Search for the cell housing the specified text and yield its [x, y] center coordinate. 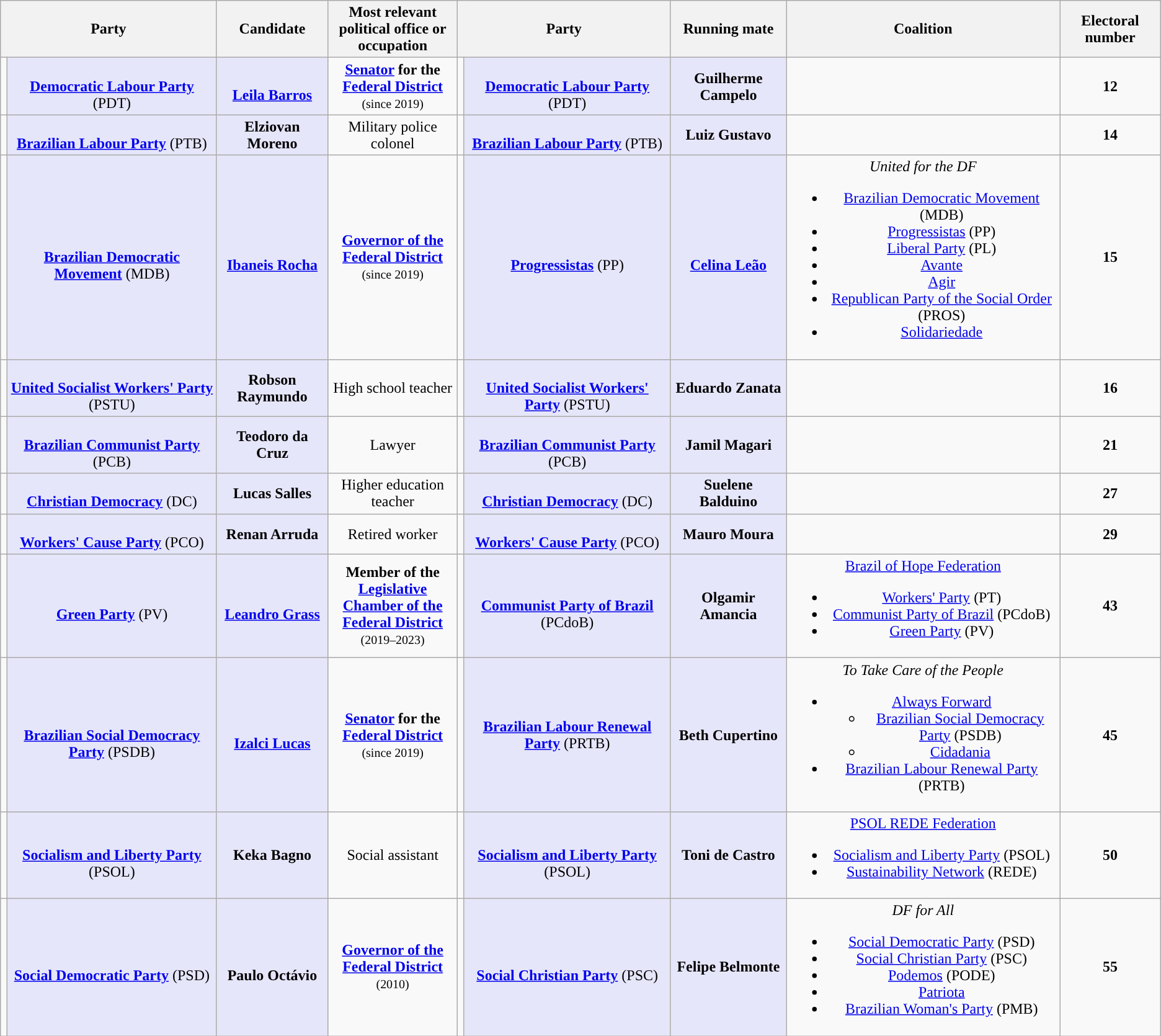
To Take Care of the PeopleAlways ForwardBrazilian Social Democracy Party (PSDB)CidadaniaBrazilian Labour Renewal Party (PRTB) [923, 735]
27 [1110, 494]
45 [1110, 735]
Olgamir Amancia [728, 605]
50 [1110, 855]
Social assistant [393, 855]
21 [1110, 445]
Leila Barros [272, 86]
Teodoro da Cruz [272, 445]
Brazilian Social Democracy Party (PSDB) [112, 735]
Brazil of Hope FederationWorkers' Party (PT)Communist Party of Brazil (PCdoB)Green Party (PV) [923, 605]
Candidate [272, 29]
Lucas Salles [272, 494]
Eduardo Zanata [728, 388]
16 [1110, 388]
12 [1110, 86]
Most relevant political office or occupation [393, 29]
43 [1110, 605]
Felipe Belmonte [728, 967]
29 [1110, 534]
PSOL REDE FederationSocialism and Liberty Party (PSOL)Sustainability Network (REDE) [923, 855]
Celina Leão [728, 257]
Beth Cupertino [728, 735]
Electoral number [1110, 29]
14 [1110, 135]
Toni de Castro [728, 855]
Brazilian Democratic Movement (MDB) [112, 257]
Running mate [728, 29]
Retired worker [393, 534]
Member of the Legislative Chamber of the Federal District(2019–2023) [393, 605]
Mauro Moura [728, 534]
DF for AllSocial Democratic Party (PSD)Social Christian Party (PSC)Podemos (PODE)PatriotaBrazilian Woman's Party (PMB) [923, 967]
High school teacher [393, 388]
Renan Arruda [272, 534]
55 [1110, 967]
15 [1110, 257]
Military police colonel [393, 135]
Ibaneis Rocha [272, 257]
Governor of the Federal District(2010) [393, 967]
Communist Party of Brazil (PCdoB) [567, 605]
Governor of the Federal District(since 2019) [393, 257]
Izalci Lucas [272, 735]
Robson Raymundo [272, 388]
Coalition [923, 29]
Progressistas (PP) [567, 257]
Elziovan Moreno [272, 135]
Social Christian Party (PSC) [567, 967]
Leandro Grass [272, 605]
Keka Bagno [272, 855]
Lawyer [393, 445]
Brazilian Labour Renewal Party (PRTB) [567, 735]
Social Democratic Party (PSD) [112, 967]
Paulo Octávio [272, 967]
Luiz Gustavo [728, 135]
Jamil Magari [728, 445]
Guilherme Campelo [728, 86]
Suelene Balduino [728, 494]
Higher education teacher [393, 494]
Green Party (PV) [112, 605]
